For the text-containing cell, return its midpoint in (x, y) coordinate format. 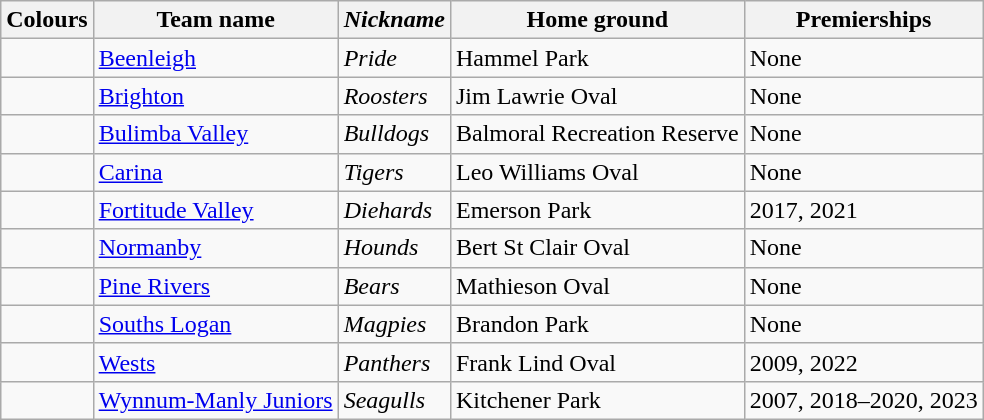
Hammel Park (597, 58)
Magpies (394, 324)
Frank Lind Oval (597, 362)
Emerson Park (597, 210)
Normanby (216, 248)
Panthers (394, 362)
2017, 2021 (864, 210)
Balmoral Recreation Reserve (597, 134)
Beenleigh (216, 58)
2009, 2022 (864, 362)
Bulldogs (394, 134)
Colours (47, 20)
Bears (394, 286)
Premierships (864, 20)
Pine Rivers (216, 286)
Brighton (216, 96)
Tigers (394, 172)
Mathieson Oval (597, 286)
Jim Lawrie Oval (597, 96)
Diehards (394, 210)
Home ground (597, 20)
Hounds (394, 248)
Souths Logan (216, 324)
Roosters (394, 96)
Carina (216, 172)
Wynnum-Manly Juniors (216, 400)
Bert St Clair Oval (597, 248)
Bulimba Valley (216, 134)
Fortitude Valley (216, 210)
Brandon Park (597, 324)
Seagulls (394, 400)
Leo Williams Oval (597, 172)
2007, 2018–2020, 2023 (864, 400)
Wests (216, 362)
Nickname (394, 20)
Team name (216, 20)
Pride (394, 58)
Kitchener Park (597, 400)
